For the text-containing cell, return its midpoint in (X, Y) coordinate format. 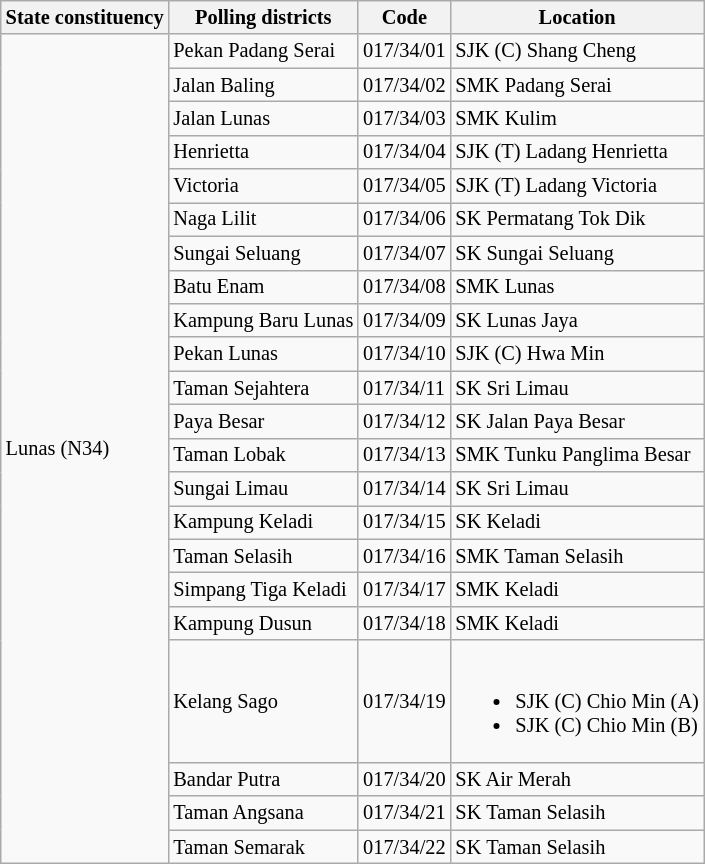
Kampung Baru Lunas (263, 320)
SMK Padang Serai (578, 85)
Code (404, 17)
SJK (C) Chio Min (A)SJK (C) Chio Min (B) (578, 701)
SJK (T) Ladang Victoria (578, 186)
SK Lunas Jaya (578, 320)
Polling districts (263, 17)
017/34/19 (404, 701)
Pekan Lunas (263, 354)
017/34/17 (404, 589)
017/34/16 (404, 556)
SJK (C) Hwa Min (578, 354)
017/34/13 (404, 455)
017/34/11 (404, 388)
017/34/21 (404, 813)
017/34/20 (404, 779)
Sungai Seluang (263, 253)
017/34/07 (404, 253)
017/34/01 (404, 51)
Lunas (N34) (85, 448)
Kampung Dusun (263, 623)
Taman Sejahtera (263, 388)
Pekan Padang Serai (263, 51)
SK Sungai Seluang (578, 253)
SK Permatang Tok Dik (578, 219)
Jalan Baling (263, 85)
Naga Lilit (263, 219)
SJK (C) Shang Cheng (578, 51)
Kampung Keladi (263, 522)
017/34/14 (404, 489)
SK Jalan Paya Besar (578, 421)
017/34/04 (404, 152)
017/34/15 (404, 522)
SMK Lunas (578, 287)
017/34/22 (404, 847)
SJK (T) Ladang Henrietta (578, 152)
Jalan Lunas (263, 118)
017/34/02 (404, 85)
Bandar Putra (263, 779)
Kelang Sago (263, 701)
017/34/08 (404, 287)
SK Air Merah (578, 779)
SMK Taman Selasih (578, 556)
Taman Angsana (263, 813)
Simpang Tiga Keladi (263, 589)
017/34/06 (404, 219)
Batu Enam (263, 287)
Taman Semarak (263, 847)
SMK Tunku Panglima Besar (578, 455)
State constituency (85, 17)
SK Keladi (578, 522)
Paya Besar (263, 421)
017/34/18 (404, 623)
SMK Kulim (578, 118)
017/34/03 (404, 118)
Henrietta (263, 152)
017/34/09 (404, 320)
Victoria (263, 186)
Sungai Limau (263, 489)
017/34/10 (404, 354)
017/34/05 (404, 186)
017/34/12 (404, 421)
Taman Lobak (263, 455)
Location (578, 17)
Taman Selasih (263, 556)
